Determine the [X, Y] coordinate at the center of the cell enclosing the given text.  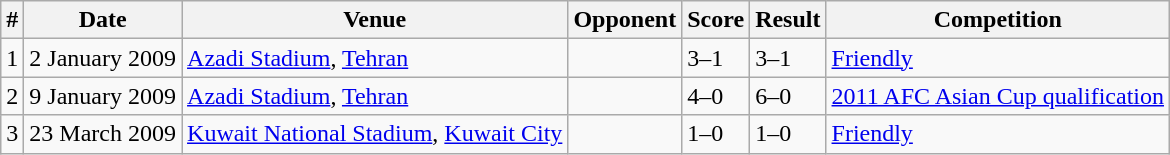
Score [716, 20]
Result [788, 20]
2 [12, 96]
3 [12, 134]
Date [103, 20]
Kuwait National Stadium, Kuwait City [375, 134]
2 January 2009 [103, 58]
9 January 2009 [103, 96]
Competition [998, 20]
Venue [375, 20]
23 March 2009 [103, 134]
4–0 [716, 96]
6–0 [788, 96]
1 [12, 58]
Opponent [625, 20]
2011 AFC Asian Cup qualification [998, 96]
# [12, 20]
